Extract the (x, y) coordinate from the center of the cell holding the provided text.  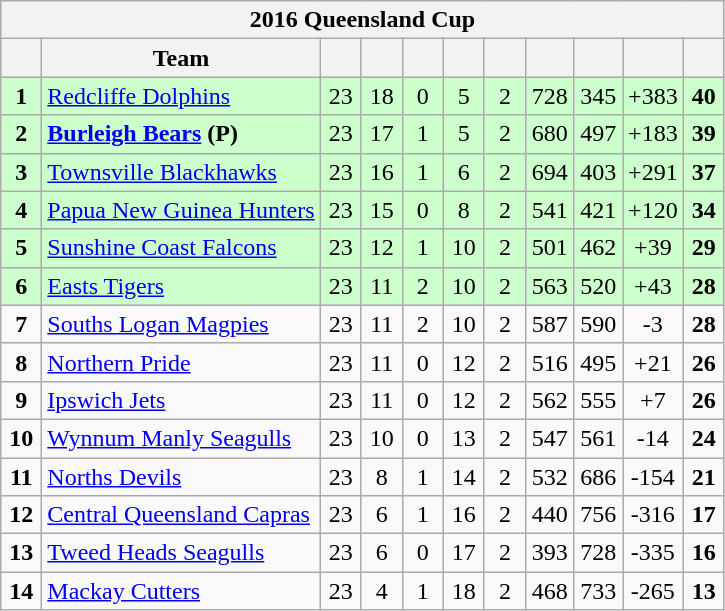
440 (550, 515)
501 (550, 248)
555 (598, 400)
563 (550, 286)
+39 (654, 248)
-14 (654, 438)
-3 (654, 324)
-154 (654, 477)
2016 Queensland Cup (362, 20)
733 (598, 591)
-335 (654, 553)
532 (550, 477)
Sunshine Coast Falcons (181, 248)
Ipswich Jets (181, 400)
462 (598, 248)
37 (704, 172)
Norths Devils (181, 477)
686 (598, 477)
541 (550, 210)
40 (704, 96)
21 (704, 477)
403 (598, 172)
24 (704, 438)
-265 (654, 591)
Easts Tigers (181, 286)
+7 (654, 400)
34 (704, 210)
561 (598, 438)
-316 (654, 515)
Tweed Heads Seagulls (181, 553)
393 (550, 553)
+383 (654, 96)
9 (22, 400)
Souths Logan Magpies (181, 324)
15 (382, 210)
Northern Pride (181, 362)
495 (598, 362)
694 (550, 172)
756 (598, 515)
680 (550, 134)
547 (550, 438)
7 (22, 324)
587 (550, 324)
497 (598, 134)
+21 (654, 362)
520 (598, 286)
Redcliffe Dolphins (181, 96)
468 (550, 591)
Team (181, 58)
39 (704, 134)
Central Queensland Capras (181, 515)
Wynnum Manly Seagulls (181, 438)
+183 (654, 134)
Burleigh Bears (P) (181, 134)
Papua New Guinea Hunters (181, 210)
516 (550, 362)
590 (598, 324)
+43 (654, 286)
3 (22, 172)
Mackay Cutters (181, 591)
421 (598, 210)
+291 (654, 172)
29 (704, 248)
345 (598, 96)
562 (550, 400)
+120 (654, 210)
Townsville Blackhawks (181, 172)
